Detect which cell encompasses the target text, then output its [x, y] center coordinate. 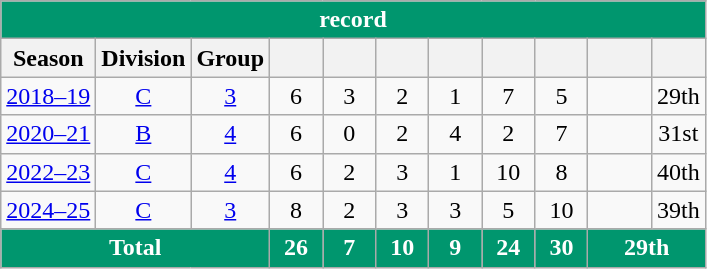
Season [48, 58]
record [353, 20]
B [144, 134]
Total [136, 248]
26 [296, 248]
Division [144, 58]
9 [456, 248]
31st [678, 134]
24 [508, 248]
40th [678, 172]
0 [350, 134]
2018–19 [48, 96]
Group [230, 58]
2022–23 [48, 172]
2024–25 [48, 210]
2020–21 [48, 134]
30 [562, 248]
39th [678, 210]
